Detect which cell encompasses the target text, then output its [X, Y] center coordinate. 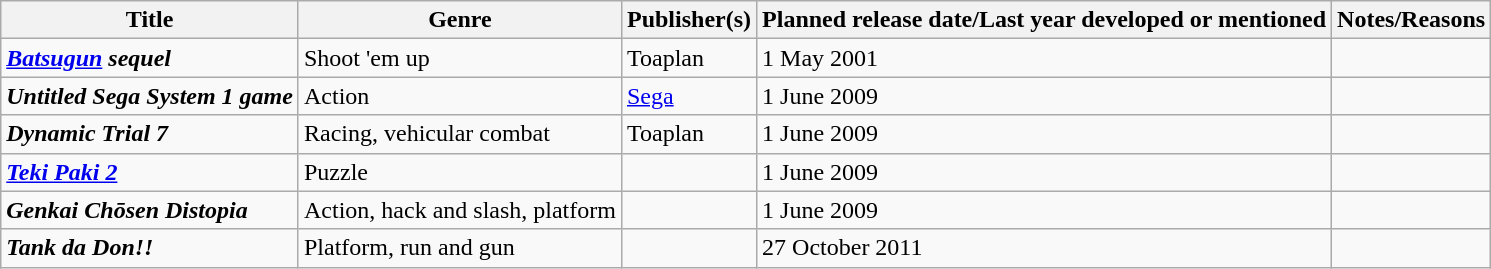
Publisher(s) [688, 20]
Teki Paki 2 [150, 172]
Racing, vehicular combat [460, 134]
Notes/Reasons [1412, 20]
Dynamic Trial 7 [150, 134]
Planned release date/Last year developed or mentioned [1044, 20]
Sega [688, 96]
1 May 2001 [1044, 58]
Puzzle [460, 172]
Batsugun sequel [150, 58]
Untitled Sega System 1 game [150, 96]
Shoot 'em up [460, 58]
Tank da Don!! [150, 248]
Genre [460, 20]
Genkai Chōsen Distopia [150, 210]
Action, hack and slash, platform [460, 210]
Platform, run and gun [460, 248]
27 October 2011 [1044, 248]
Title [150, 20]
Action [460, 96]
